Provide the (X, Y) coordinate of the cell's center where the given text is located.  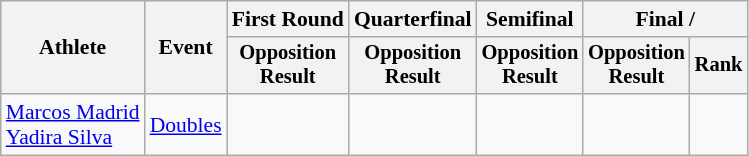
Doubles (186, 124)
Rank (719, 66)
Final / (665, 19)
Marcos MadridYadira Silva (73, 124)
Quarterfinal (413, 19)
Semifinal (530, 19)
Event (186, 48)
Athlete (73, 48)
First Round (288, 19)
